Find where the given text appears and provide that cell's center as (x, y) coordinate. 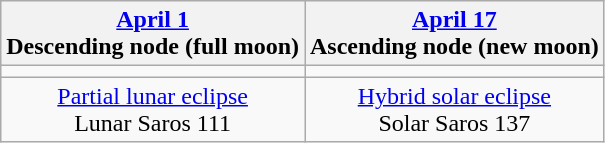
Partial lunar eclipseLunar Saros 111 (153, 110)
April 17Ascending node (new moon) (454, 34)
Hybrid solar eclipseSolar Saros 137 (454, 110)
April 1Descending node (full moon) (153, 34)
